Provide the (X, Y) coordinate of the cell's center where the given text is located.  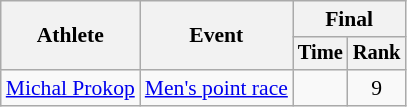
9 (377, 88)
Final (349, 19)
Athlete (70, 36)
Time (320, 54)
Men's point race (216, 88)
Michal Prokop (70, 88)
Rank (377, 54)
Event (216, 36)
